Capture the cell that displays the provided text and extract its [x, y] central coordinate. 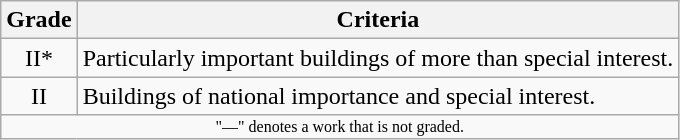
II* [39, 58]
II [39, 96]
Particularly important buildings of more than special interest. [378, 58]
Criteria [378, 20]
Grade [39, 20]
"—" denotes a work that is not graded. [340, 127]
Buildings of national importance and special interest. [378, 96]
